Capture the cell that displays the provided text and extract its [X, Y] central coordinate. 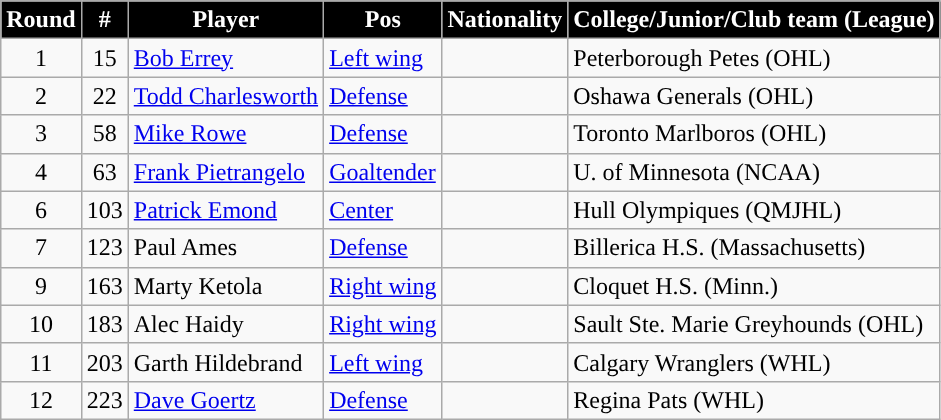
Center [383, 210]
Hull Olympiques (QMJHL) [754, 210]
6 [41, 210]
Bob Errey [226, 58]
Frank Pietrangelo [226, 172]
Round [41, 20]
Dave Goertz [226, 400]
# [104, 20]
Player [226, 20]
4 [41, 172]
1 [41, 58]
123 [104, 248]
Patrick Emond [226, 210]
2 [41, 96]
Mike Rowe [226, 134]
Todd Charlesworth [226, 96]
College/Junior/Club team (League) [754, 20]
7 [41, 248]
Oshawa Generals (OHL) [754, 96]
10 [41, 324]
12 [41, 400]
9 [41, 286]
183 [104, 324]
103 [104, 210]
15 [104, 58]
Calgary Wranglers (WHL) [754, 362]
3 [41, 134]
Sault Ste. Marie Greyhounds (OHL) [754, 324]
Goaltender [383, 172]
203 [104, 362]
Toronto Marlboros (OHL) [754, 134]
11 [41, 362]
U. of Minnesota (NCAA) [754, 172]
Nationality [505, 20]
22 [104, 96]
Regina Pats (WHL) [754, 400]
Peterborough Petes (OHL) [754, 58]
Paul Ames [226, 248]
163 [104, 286]
Alec Haidy [226, 324]
223 [104, 400]
58 [104, 134]
Garth Hildebrand [226, 362]
Pos [383, 20]
Marty Ketola [226, 286]
Cloquet H.S. (Minn.) [754, 286]
63 [104, 172]
Billerica H.S. (Massachusetts) [754, 248]
